Output the [x, y] coordinate of the center of the cell containing the given text.  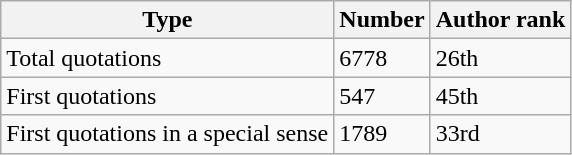
6778 [382, 58]
Type [168, 20]
33rd [500, 134]
Author rank [500, 20]
First quotations [168, 96]
45th [500, 96]
1789 [382, 134]
Total quotations [168, 58]
First quotations in a special sense [168, 134]
26th [500, 58]
547 [382, 96]
Number [382, 20]
